Scan for the cell matching the given text and deliver its [X, Y] coordinate at center. 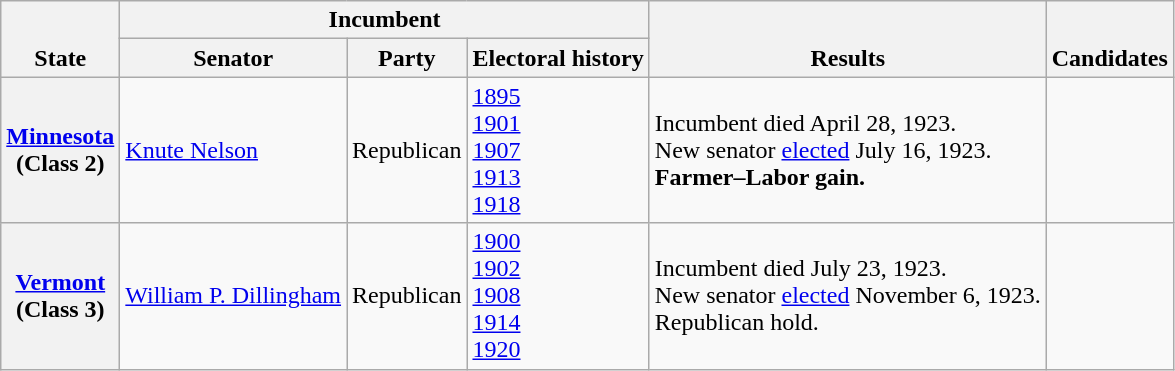
Party [407, 58]
Incumbent [385, 20]
William P. Dillingham [234, 296]
Candidates [1110, 39]
Incumbent died July 23, 1923.New senator elected November 6, 1923.Republican hold. [848, 296]
Incumbent died April 28, 1923.New senator elected July 16, 1923.Farmer–Labor gain. [848, 150]
State [60, 39]
18951901190719131918 [558, 150]
Results [848, 39]
Senator [234, 58]
Knute Nelson [234, 150]
Electoral history [558, 58]
Vermont(Class 3) [60, 296]
1900 1902190819141920 [558, 296]
Minnesota(Class 2) [60, 150]
